Extract the (X, Y) coordinate from the center of the cell holding the provided text.  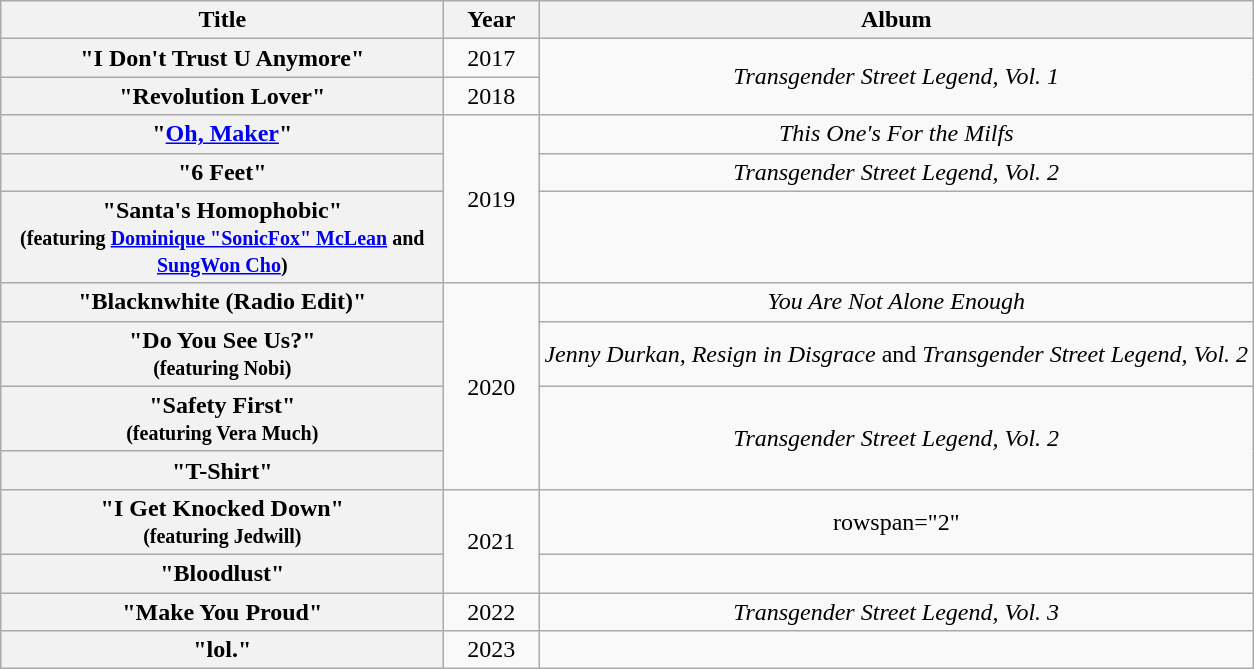
"Do You See Us?"(featuring Nobi) (222, 354)
This One's For the Milfs (896, 134)
Album (896, 20)
2019 (492, 199)
"lol." (222, 650)
2017 (492, 58)
2020 (492, 386)
2022 (492, 611)
"Revolution Lover" (222, 96)
"I Don't Trust U Anymore" (222, 58)
"Bloodlust" (222, 573)
"Make You Proud" (222, 611)
"I Get Knocked Down"(featuring Jedwill) (222, 522)
rowspan="2" (896, 522)
"Oh, Maker" (222, 134)
2023 (492, 650)
2018 (492, 96)
"T-Shirt" (222, 470)
"Santa's Homophobic"(featuring Dominique "SonicFox" McLean and SungWon Cho) (222, 237)
You Are Not Alone Enough (896, 302)
"Blacknwhite (Radio Edit)" (222, 302)
2021 (492, 540)
"6 Feet" (222, 172)
Transgender Street Legend, Vol. 3 (896, 611)
"Safety First"(featuring Vera Much) (222, 418)
Jenny Durkan, Resign in Disgrace and Transgender Street Legend, Vol. 2 (896, 354)
Year (492, 20)
Transgender Street Legend, Vol. 1 (896, 77)
Title (222, 20)
